Detect which cell encompasses the target text, then output its (X, Y) center coordinate. 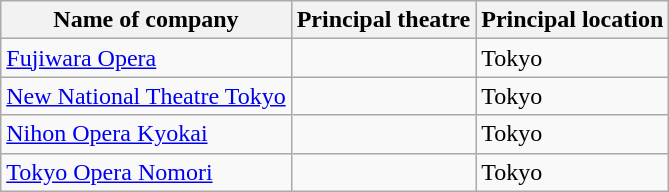
New National Theatre Tokyo (146, 96)
Principal theatre (384, 20)
Name of company (146, 20)
Tokyo Opera Nomori (146, 172)
Nihon Opera Kyokai (146, 134)
Principal location (572, 20)
Fujiwara Opera (146, 58)
